Determine the [X, Y] coordinate at the center of the cell enclosing the given text.  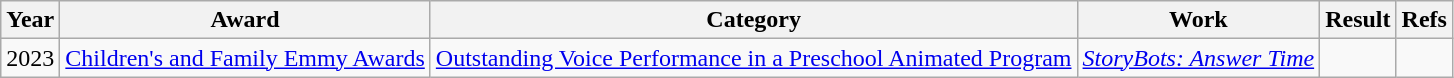
Category [754, 20]
Work [1198, 20]
Award [245, 20]
Refs [1424, 20]
Year [30, 20]
StoryBots: Answer Time [1198, 58]
Children's and Family Emmy Awards [245, 58]
2023 [30, 58]
Outstanding Voice Performance in a Preschool Animated Program [754, 58]
Result [1358, 20]
